Return the [x, y] coordinate for the center point of the cell that contains the specified text.  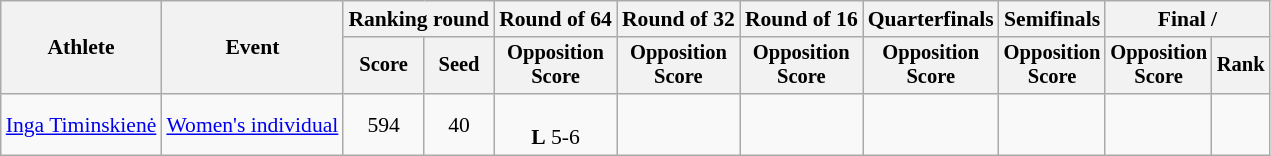
Event [252, 48]
Score [384, 66]
Athlete [82, 48]
Seed [459, 66]
Women's individual [252, 124]
Round of 32 [678, 19]
L 5-6 [556, 124]
Quarterfinals [931, 19]
Inga Timinskienė [82, 124]
Round of 16 [802, 19]
Ranking round [418, 19]
40 [459, 124]
Final / [1187, 19]
Semifinals [1052, 19]
Rank [1241, 66]
Round of 64 [556, 19]
594 [384, 124]
